Identify which cell holds the provided text, then report its (x, y) central coordinate. 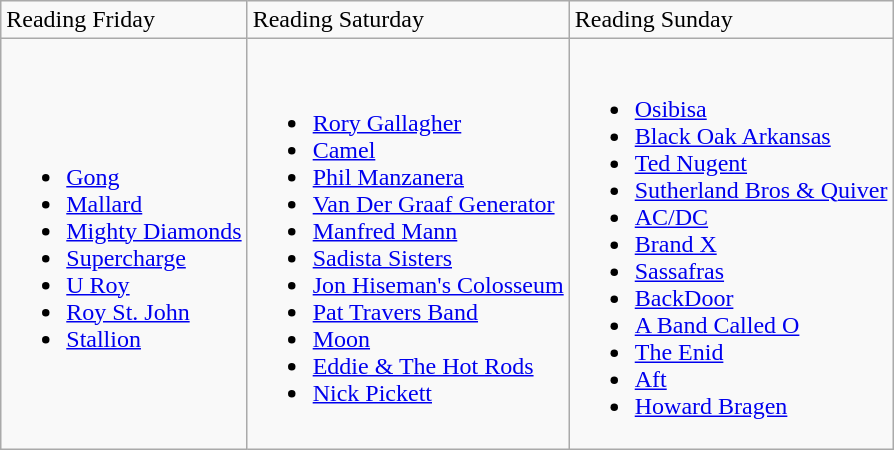
Reading Saturday (408, 20)
Reading Friday (124, 20)
GongMallardMighty DiamondsSuperchargeU RoyRoy St. JohnStallion (124, 244)
OsibisaBlack Oak ArkansasTed NugentSutherland Bros & QuiverAC/DCBrand XSassafrasBackDoorA Band Called OThe EnidAftHoward Bragen (731, 244)
Reading Sunday (731, 20)
